Return (X, Y) of the center of cell containing provided text 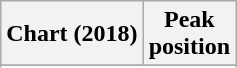
Chart (2018) (72, 34)
Peakposition (189, 34)
